Output the (X, Y) coordinate of the center of the cell containing the given text.  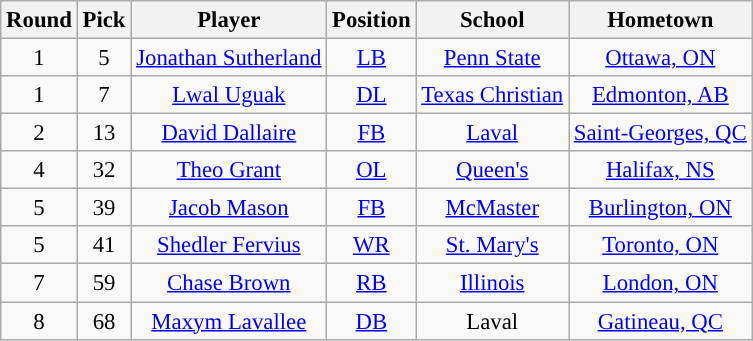
OL (372, 170)
8 (39, 321)
DB (372, 321)
RB (372, 283)
Shedler Fervius (229, 245)
4 (39, 170)
Jonathan Sutherland (229, 58)
Burlington, ON (661, 208)
59 (104, 283)
Hometown (661, 20)
Lwal Uguak (229, 95)
Queen's (492, 170)
Chase Brown (229, 283)
DL (372, 95)
Toronto, ON (661, 245)
Ottawa, ON (661, 58)
Pick (104, 20)
Maxym Lavallee (229, 321)
39 (104, 208)
Illinois (492, 283)
School (492, 20)
London, ON (661, 283)
St. Mary's (492, 245)
Halifax, NS (661, 170)
Round (39, 20)
Edmonton, AB (661, 95)
32 (104, 170)
Saint-Georges, QC (661, 133)
Gatineau, QC (661, 321)
McMaster (492, 208)
David Dallaire (229, 133)
68 (104, 321)
WR (372, 245)
Position (372, 20)
41 (104, 245)
Penn State (492, 58)
13 (104, 133)
Jacob Mason (229, 208)
LB (372, 58)
Texas Christian (492, 95)
Theo Grant (229, 170)
2 (39, 133)
Player (229, 20)
